Identify which cell holds the provided text, then report its [x, y] central coordinate. 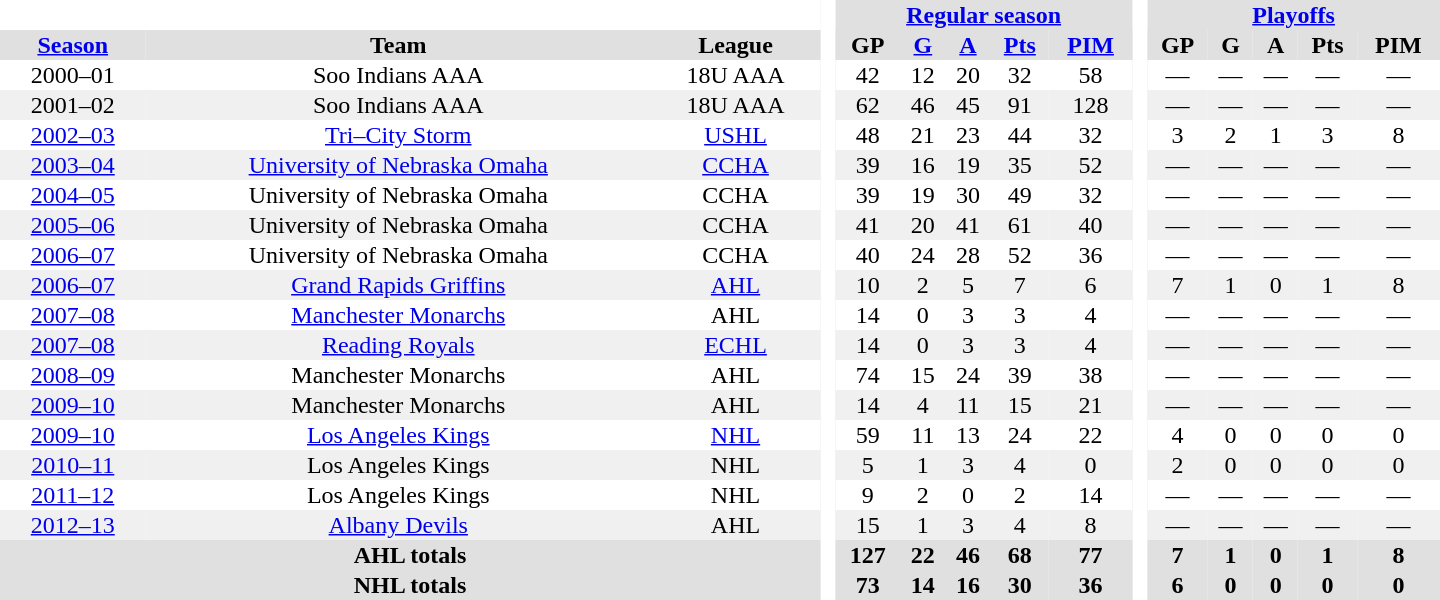
42 [868, 75]
Reading Royals [399, 345]
League [736, 45]
Season [73, 45]
48 [868, 135]
2010–11 [73, 465]
59 [868, 435]
AHL totals [410, 555]
73 [868, 585]
49 [1020, 195]
2005–06 [73, 225]
35 [1020, 165]
128 [1090, 105]
2011–12 [73, 495]
2001–02 [73, 105]
2004–05 [73, 195]
12 [922, 75]
127 [868, 555]
68 [1020, 555]
Albany Devils [399, 525]
ECHL [736, 345]
77 [1090, 555]
NHL totals [410, 585]
2002–03 [73, 135]
Regular season [984, 15]
38 [1090, 375]
10 [868, 285]
USHL [736, 135]
13 [968, 435]
62 [868, 105]
2000–01 [73, 75]
61 [1020, 225]
91 [1020, 105]
23 [968, 135]
2012–13 [73, 525]
45 [968, 105]
Tri–City Storm [399, 135]
2003–04 [73, 165]
28 [968, 255]
9 [868, 495]
2008–09 [73, 375]
Team [399, 45]
44 [1020, 135]
74 [868, 375]
Grand Rapids Griffins [399, 285]
58 [1090, 75]
Playoffs [1294, 15]
